Extract the (x, y) coordinate from the center of the cell holding the provided text.  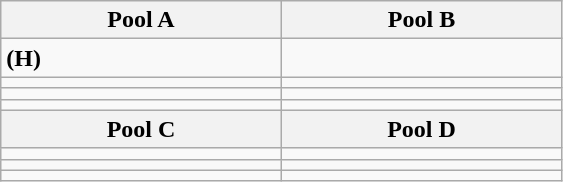
Pool B (421, 20)
Pool A (141, 20)
(H) (141, 58)
Pool D (421, 129)
Pool C (141, 129)
